For the text-containing cell, return its midpoint in [X, Y] coordinate format. 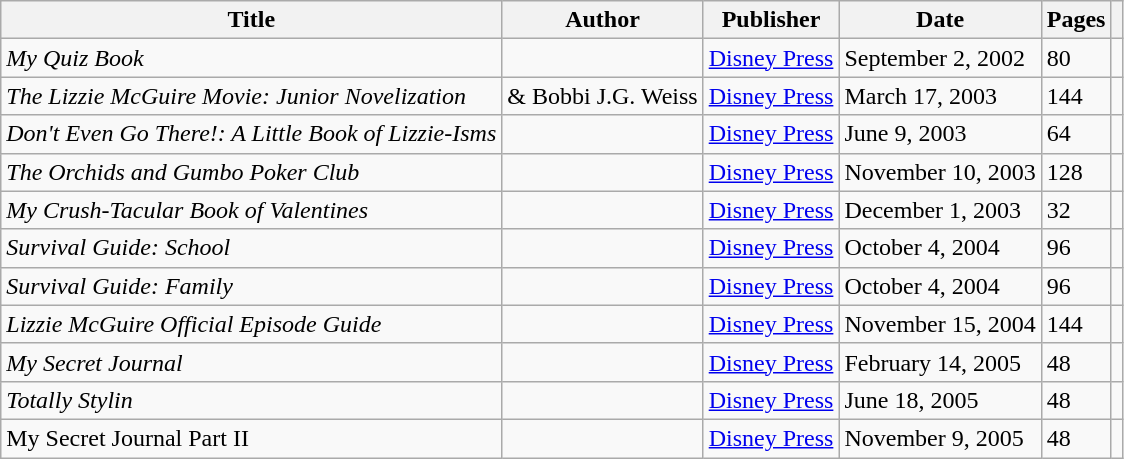
The Orchids and Gumbo Poker Club [252, 172]
November 10, 2003 [940, 172]
June 9, 2003 [940, 134]
My Secret Journal [252, 362]
128 [1076, 172]
64 [1076, 134]
Lizzie McGuire Official Episode Guide [252, 324]
Publisher [771, 20]
Totally Stylin [252, 400]
November 15, 2004 [940, 324]
Pages [1076, 20]
Title [252, 20]
Survival Guide: School [252, 248]
& Bobbi J.G. Weiss [602, 96]
December 1, 2003 [940, 210]
The Lizzie McGuire Movie: Junior Novelization [252, 96]
February 14, 2005 [940, 362]
Don't Even Go There!: A Little Book of Lizzie-Isms [252, 134]
Survival Guide: Family [252, 286]
My Crush-Tacular Book of Valentines [252, 210]
80 [1076, 58]
Author [602, 20]
My Secret Journal Part II [252, 438]
March 17, 2003 [940, 96]
Date [940, 20]
32 [1076, 210]
My Quiz Book [252, 58]
June 18, 2005 [940, 400]
November 9, 2005 [940, 438]
September 2, 2002 [940, 58]
